Scan for the cell matching the given text and deliver its [x, y] coordinate at center. 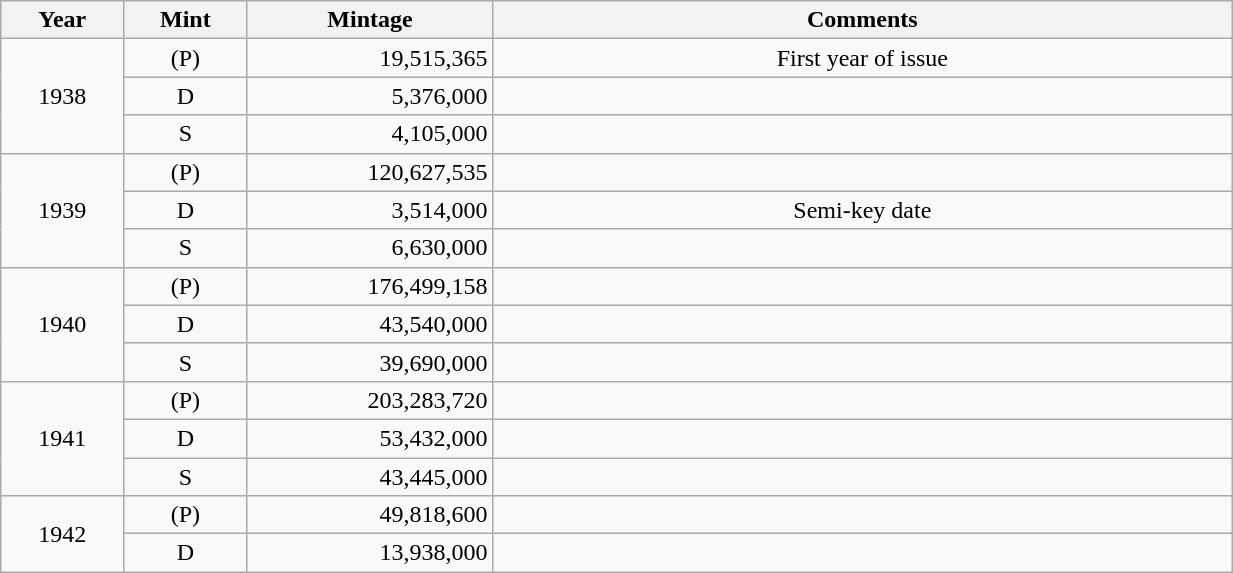
1939 [62, 210]
1938 [62, 96]
13,938,000 [370, 553]
43,445,000 [370, 477]
43,540,000 [370, 324]
1940 [62, 324]
120,627,535 [370, 172]
6,630,000 [370, 248]
203,283,720 [370, 400]
Comments [862, 20]
176,499,158 [370, 286]
39,690,000 [370, 362]
Mint [186, 20]
49,818,600 [370, 515]
4,105,000 [370, 134]
3,514,000 [370, 210]
Semi-key date [862, 210]
53,432,000 [370, 438]
Year [62, 20]
19,515,365 [370, 58]
5,376,000 [370, 96]
1941 [62, 438]
1942 [62, 534]
Mintage [370, 20]
First year of issue [862, 58]
